Find where the given text appears and provide that cell's center as (X, Y) coordinate. 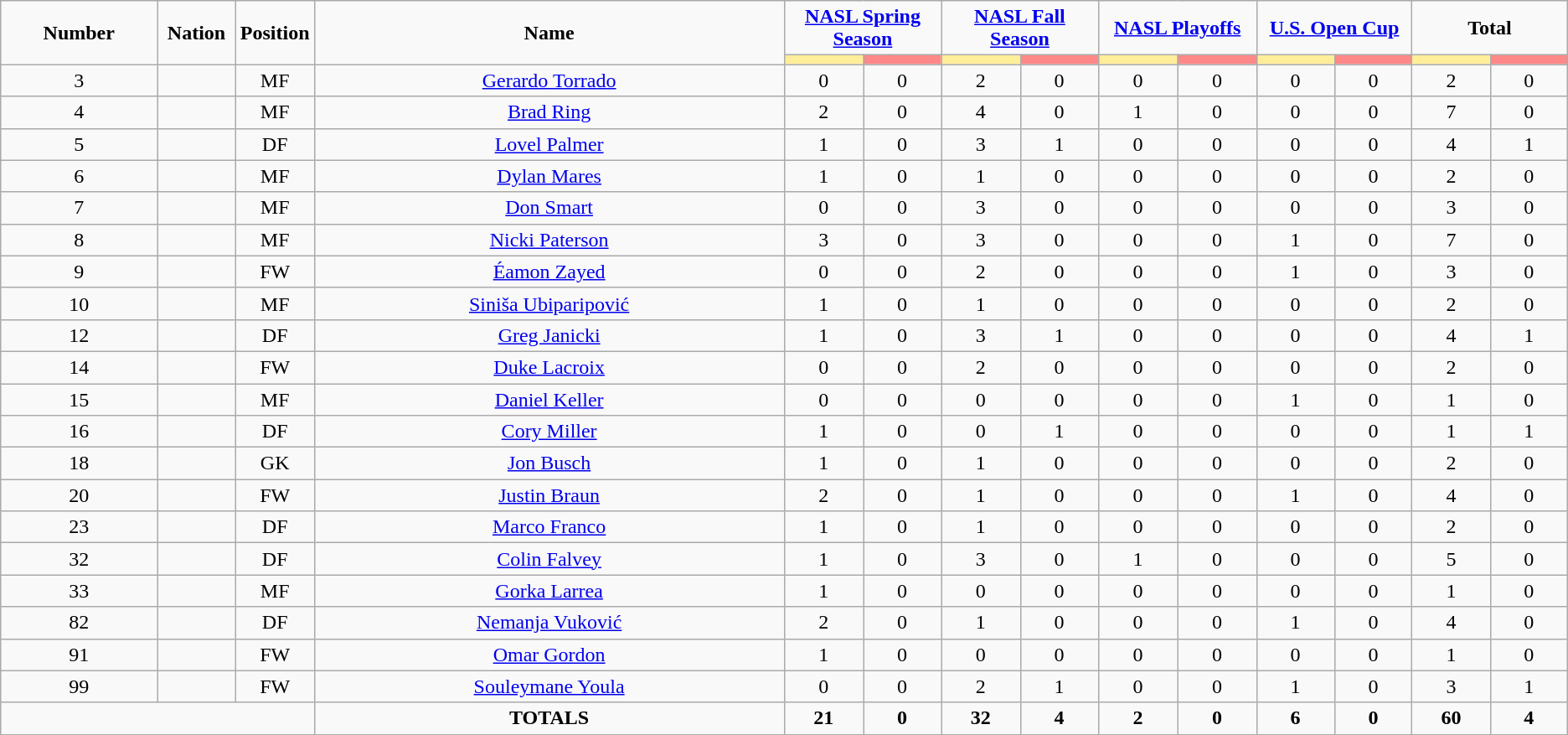
Name (549, 33)
Gerardo Torrado (549, 80)
Brad Ring (549, 112)
12 (79, 335)
16 (79, 432)
99 (79, 686)
Cory Miller (549, 432)
Marco Franco (549, 527)
23 (79, 527)
10 (79, 303)
Daniel Keller (549, 400)
Nemanja Vuković (549, 623)
20 (79, 495)
NASL Fall Season (1020, 28)
60 (1451, 718)
Souleymane Youla (549, 686)
15 (79, 400)
21 (823, 718)
Lovel Palmer (549, 144)
Duke Lacroix (549, 367)
NASL Spring Season (863, 28)
Justin Braun (549, 495)
82 (79, 623)
Siniša Ubiparipović (549, 303)
Colin Falvey (549, 559)
Dylan Mares (549, 176)
9 (79, 272)
NASL Playoffs (1178, 28)
Position (275, 33)
Jon Busch (549, 463)
91 (79, 655)
U.S. Open Cup (1334, 28)
33 (79, 591)
14 (79, 367)
18 (79, 463)
Greg Janicki (549, 335)
8 (79, 240)
Number (79, 33)
GK (275, 463)
Total (1489, 28)
Nation (197, 33)
Nicki Paterson (549, 240)
Éamon Zayed (549, 272)
TOTALS (549, 718)
Don Smart (549, 208)
Omar Gordon (549, 655)
Gorka Larrea (549, 591)
